Scan for the cell matching the given text and deliver its (X, Y) coordinate at center. 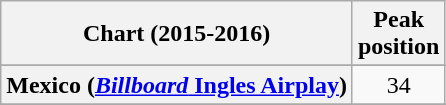
Peakposition (398, 34)
Mexico (Billboard Ingles Airplay) (177, 85)
34 (398, 85)
Chart (2015-2016) (177, 34)
